Return [x, y] of the center of cell containing provided text 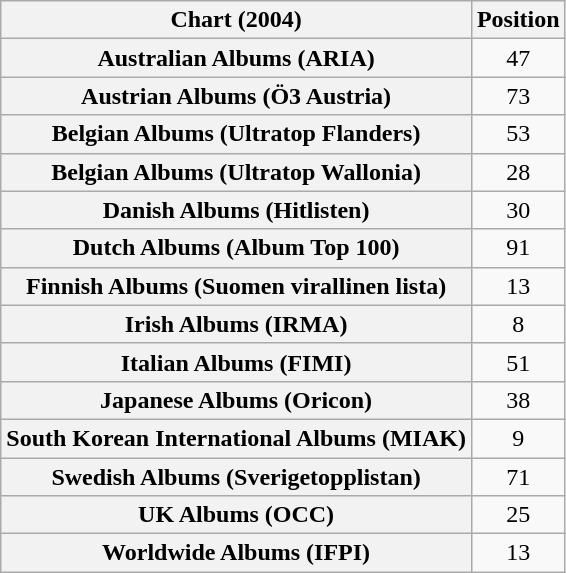
Worldwide Albums (IFPI) [236, 553]
Irish Albums (IRMA) [236, 324]
25 [518, 515]
8 [518, 324]
Danish Albums (Hitlisten) [236, 210]
South Korean International Albums (MIAK) [236, 438]
Belgian Albums (Ultratop Wallonia) [236, 172]
Finnish Albums (Suomen virallinen lista) [236, 286]
91 [518, 248]
Italian Albums (FIMI) [236, 362]
9 [518, 438]
Dutch Albums (Album Top 100) [236, 248]
47 [518, 58]
51 [518, 362]
53 [518, 134]
Australian Albums (ARIA) [236, 58]
Japanese Albums (Oricon) [236, 400]
Belgian Albums (Ultratop Flanders) [236, 134]
Chart (2004) [236, 20]
Position [518, 20]
Swedish Albums (Sverigetopplistan) [236, 477]
73 [518, 96]
38 [518, 400]
28 [518, 172]
30 [518, 210]
UK Albums (OCC) [236, 515]
71 [518, 477]
Austrian Albums (Ö3 Austria) [236, 96]
